Find where the given text appears and provide that cell's center as [x, y] coordinate. 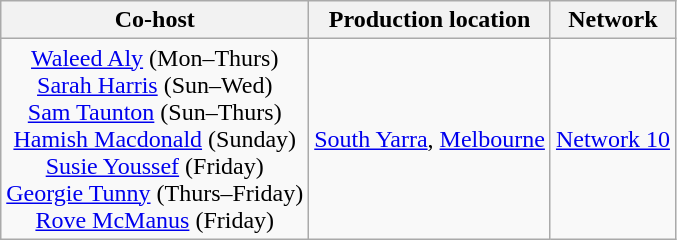
Network 10 [612, 139]
Network [612, 20]
Co-host [155, 20]
Production location [430, 20]
South Yarra, Melbourne [430, 139]
